Determine the (x, y) coordinate at the center of the cell enclosing the given text.  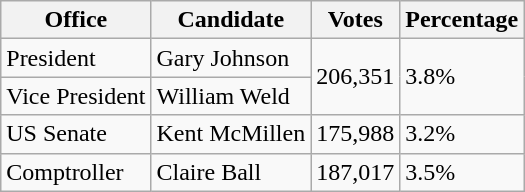
Office (76, 20)
Percentage (462, 20)
Gary Johnson (231, 58)
US Senate (76, 134)
3.2% (462, 134)
Kent McMillen (231, 134)
Comptroller (76, 172)
3.5% (462, 172)
Candidate (231, 20)
President (76, 58)
Claire Ball (231, 172)
Votes (356, 20)
187,017 (356, 172)
William Weld (231, 96)
175,988 (356, 134)
Vice President (76, 96)
206,351 (356, 77)
3.8% (462, 77)
